Return (X, Y) of the center of cell containing provided text 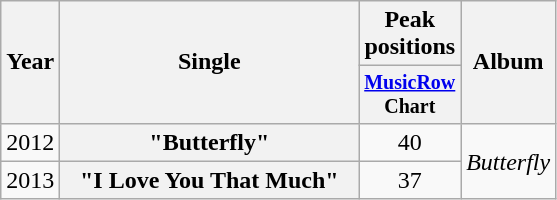
"Butterfly" (210, 142)
"I Love You That Much" (210, 180)
37 (410, 180)
Single (210, 62)
Peak positions (410, 34)
2012 (30, 142)
Album (508, 62)
Butterfly (508, 161)
40 (410, 142)
2013 (30, 180)
MusicRow Chart (410, 94)
Year (30, 62)
